Find where the given text appears and provide that cell's center as (x, y) coordinate. 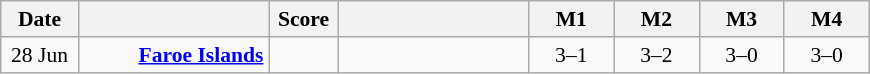
M2 (656, 19)
Score (303, 19)
3–2 (656, 55)
28 Jun (40, 55)
M1 (572, 19)
Date (40, 19)
Faroe Islands (173, 55)
M3 (742, 19)
3–1 (572, 55)
M4 (826, 19)
